Extract the (x, y) coordinate from the center of the cell holding the provided text.  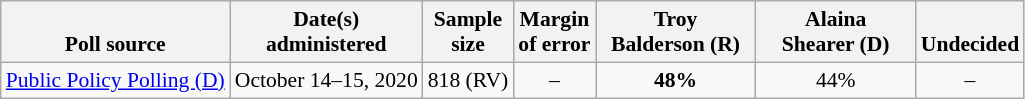
October 14–15, 2020 (326, 80)
Undecided (970, 32)
Samplesize (468, 32)
TroyBalderson (R) (676, 32)
Poll source (116, 32)
44% (836, 80)
AlainaShearer (D) (836, 32)
818 (RV) (468, 80)
Marginof error (554, 32)
Public Policy Polling (D) (116, 80)
48% (676, 80)
Date(s)administered (326, 32)
